Extract the [x, y] coordinate from the center of the cell holding the provided text.  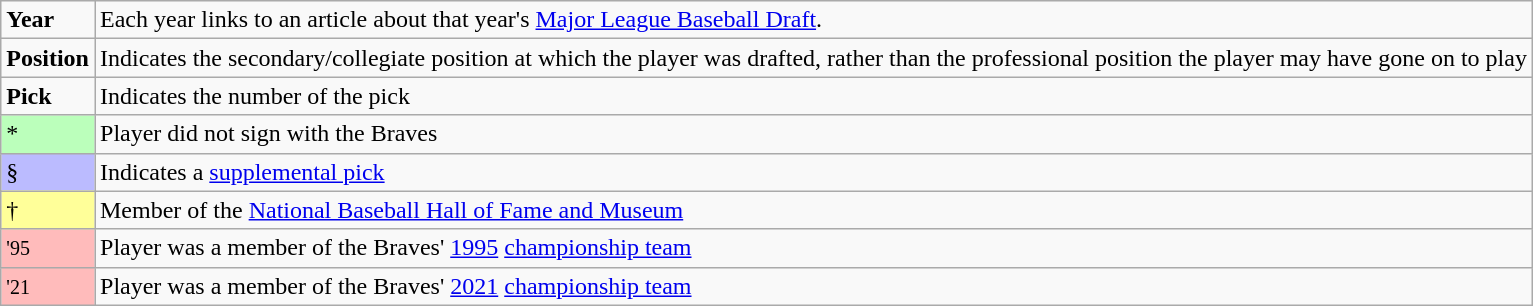
Position [48, 58]
'21 [48, 286]
Member of the National Baseball Hall of Fame and Museum [813, 210]
Pick [48, 96]
Year [48, 20]
Indicates the number of the pick [813, 96]
Player was a member of the Braves' 1995 championship team [813, 248]
§ [48, 172]
† [48, 210]
'95 [48, 248]
Indicates a supplemental pick [813, 172]
Player did not sign with the Braves [813, 134]
* [48, 134]
Player was a member of the Braves' 2021 championship team [813, 286]
Each year links to an article about that year's Major League Baseball Draft. [813, 20]
